Locate the cell with the specified text and output its [x, y] center coordinate. 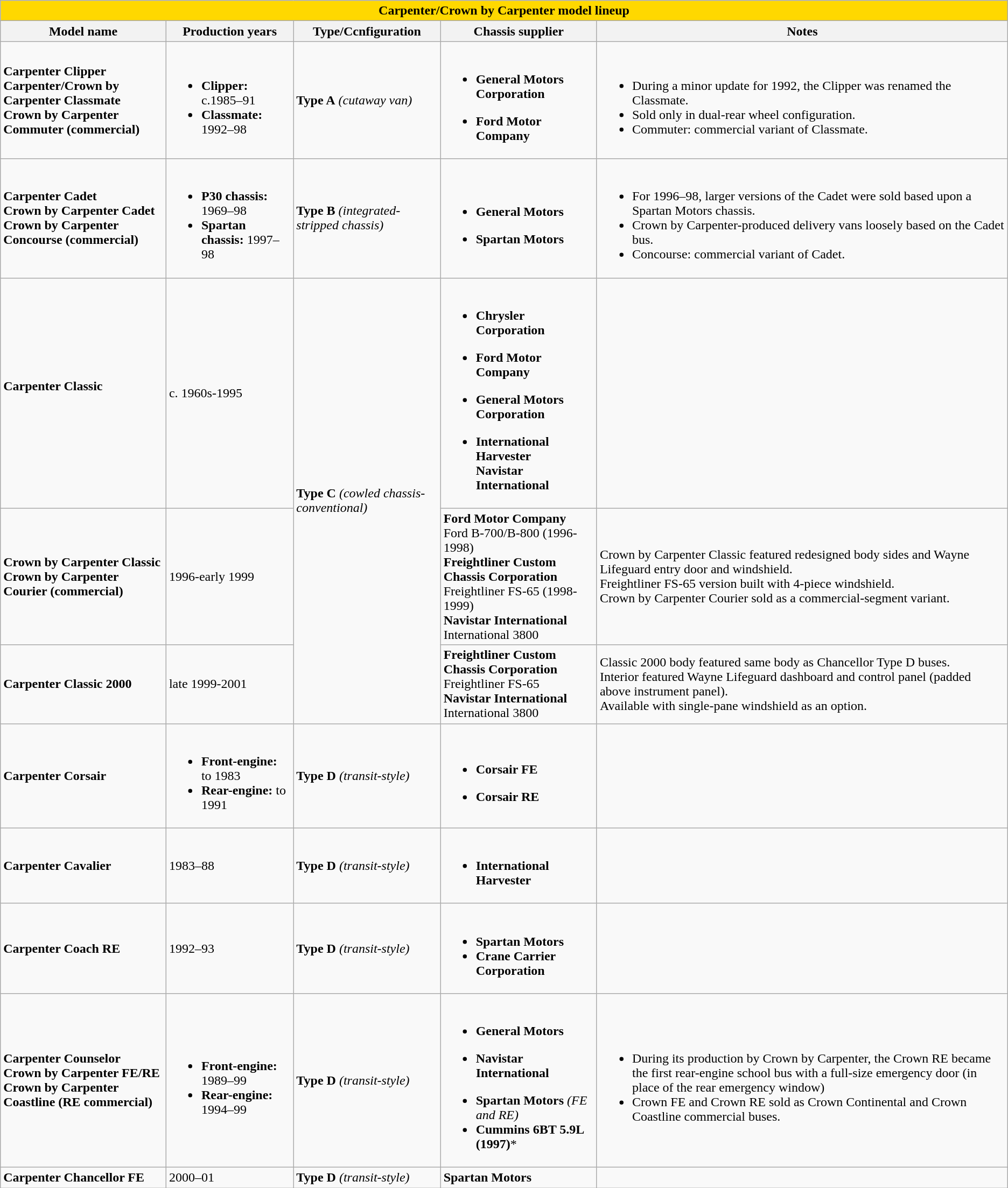
1992–93 [229, 948]
1983–88 [229, 866]
Spartan Motors [519, 1177]
Carpenter Coach RE [83, 948]
Spartan MotorsCrane Carrier Corporation [519, 948]
Carpenter Cavalier [83, 866]
Type/Ccnfiguration [367, 31]
Front-engine: 1989–99Rear-engine: 1994–99 [229, 1080]
P30 chassis: 1969–98Spartan chassis: 1997–98 [229, 219]
Crown by Carpenter ClassicCrown by Carpenter Courier (commercial) [83, 577]
Chrysler CorporationFord Motor CompanyGeneral Motors CorporationInternational Harvester Navistar International [519, 393]
Carpenter CadetCrown by Carpenter CadetCrown by Carpenter Concourse (commercial) [83, 219]
Chassis supplier [519, 31]
General Motors CorporationFord Motor Company [519, 100]
Carpenter Chancellor FE [83, 1177]
Corsair FECorsair RE [519, 776]
c. 1960s-1995 [229, 393]
Carpenter Corsair [83, 776]
Carpenter CounselorCrown by Carpenter FE/RECrown by Carpenter Coastline (RE commercial) [83, 1080]
1996-early 1999 [229, 577]
Production years [229, 31]
2000–01 [229, 1177]
Carpenter Classic [83, 393]
Carpenter ClipperCarpenter/Crown by Carpenter ClassmateCrown by Carpenter Commuter (commercial) [83, 100]
Type B (integrated-stripped chassis) [367, 219]
Front-engine: to 1983Rear-engine: to 1991 [229, 776]
Type C (cowled chassis-conventional) [367, 501]
Carpenter/Crown by Carpenter model lineup [504, 11]
International Harvester [519, 866]
Clipper: c.1985–91Classmate: 1992–98 [229, 100]
Freightliner Custom Chassis CorporationFreightliner FS-65Navistar InternationalInternational 3800 [519, 684]
Type A (cutaway van) [367, 100]
Notes [802, 31]
Model name [83, 31]
late 1999-2001 [229, 684]
Carpenter Classic 2000 [83, 684]
General MotorsSpartan Motors [519, 219]
General MotorsNavistar InternationalSpartan Motors (FE and RE)Cummins 6BT 5.9L (1997)* [519, 1080]
